Return the (X, Y) coordinate for the center point of the cell that contains the specified text.  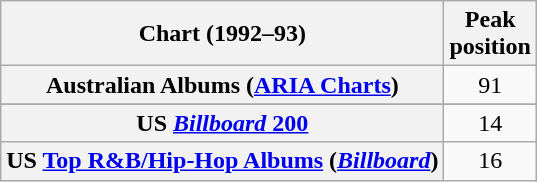
Australian Albums (ARIA Charts) (222, 85)
Peakposition (490, 34)
Chart (1992–93) (222, 34)
US Billboard 200 (222, 123)
14 (490, 123)
91 (490, 85)
16 (490, 161)
US Top R&B/Hip-Hop Albums (Billboard) (222, 161)
